Search for the cell housing the specified text and yield its [x, y] center coordinate. 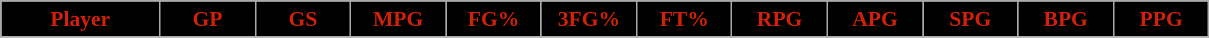
MPG [398, 19]
FT% [684, 19]
PPG [1161, 19]
BPG [1066, 19]
RPG [780, 19]
FG% [494, 19]
APG [874, 19]
GS [302, 19]
GP [208, 19]
3FG% [588, 19]
Player [80, 19]
SPG [970, 19]
